Detect which cell encompasses the target text, then output its [X, Y] center coordinate. 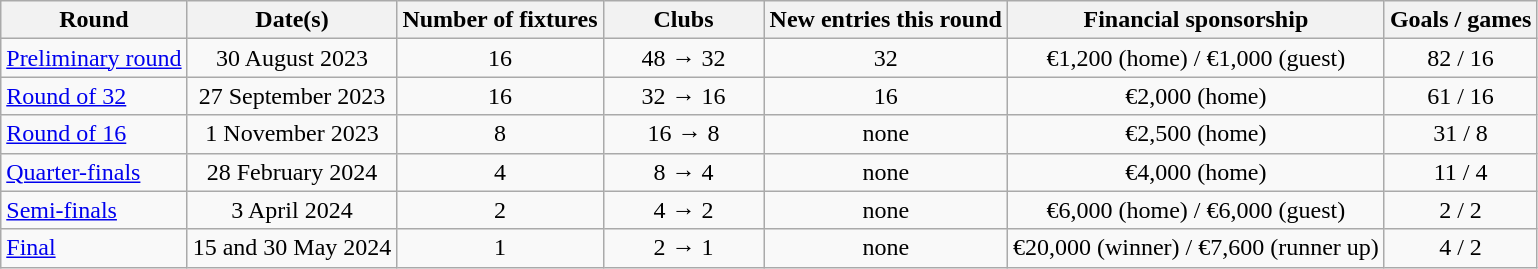
1 November 2023 [292, 134]
Financial sponsorship [1196, 20]
8 [500, 134]
4 → 2 [684, 210]
27 September 2023 [292, 96]
€2,000 (home) [1196, 96]
32 [886, 58]
Round of 16 [94, 134]
8 → 4 [684, 172]
4 / 2 [1460, 248]
€20,000 (winner) / €7,600 (runner up) [1196, 248]
Round [94, 20]
€2,500 (home) [1196, 134]
Goals / games [1460, 20]
Date(s) [292, 20]
1 [500, 248]
New entries this round [886, 20]
31 / 8 [1460, 134]
Number of fixtures [500, 20]
€6,000 (home) / €6,000 (guest) [1196, 210]
Clubs [684, 20]
2 [500, 210]
16 → 8 [684, 134]
2 → 1 [684, 248]
4 [500, 172]
2 / 2 [1460, 210]
15 and 30 May 2024 [292, 248]
61 / 16 [1460, 96]
€1,200 (home) / €1,000 (guest) [1196, 58]
Quarter-finals [94, 172]
30 August 2023 [292, 58]
€4,000 (home) [1196, 172]
3 April 2024 [292, 210]
Round of 32 [94, 96]
11 / 4 [1460, 172]
82 / 16 [1460, 58]
48 → 32 [684, 58]
Final [94, 248]
Preliminary round [94, 58]
Semi-finals [94, 210]
32 → 16 [684, 96]
28 February 2024 [292, 172]
